Locate the cell with the specified text and output its [X, Y] center coordinate. 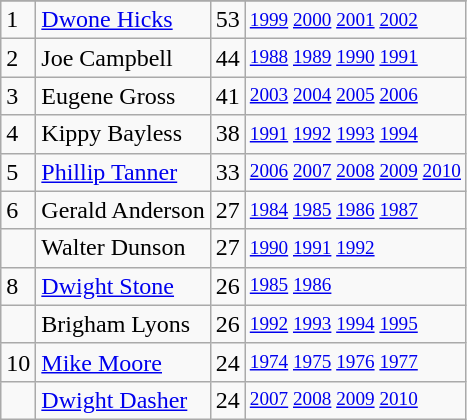
Joe Campbell [123, 58]
2003 2004 2005 2006 [355, 96]
Dwight Stone [123, 286]
53 [228, 20]
1999 2000 2001 2002 [355, 20]
1990 1991 1992 [355, 248]
2007 2008 2009 2010 [355, 400]
Dwone Hicks [123, 20]
1 [18, 20]
Gerald Anderson [123, 210]
1984 1985 1986 1987 [355, 210]
1985 1986 [355, 286]
33 [228, 172]
1974 1975 1976 1977 [355, 362]
1988 1989 1990 1991 [355, 58]
4 [18, 134]
41 [228, 96]
Eugene Gross [123, 96]
8 [18, 286]
44 [228, 58]
1991 1992 1993 1994 [355, 134]
Phillip Tanner [123, 172]
10 [18, 362]
3 [18, 96]
38 [228, 134]
Walter Dunson [123, 248]
Dwight Dasher [123, 400]
1992 1993 1994 1995 [355, 324]
Mike Moore [123, 362]
2006 2007 2008 2009 2010 [355, 172]
6 [18, 210]
Kippy Bayless [123, 134]
2 [18, 58]
5 [18, 172]
Brigham Lyons [123, 324]
